Detect which cell encompasses the target text, then output its [x, y] center coordinate. 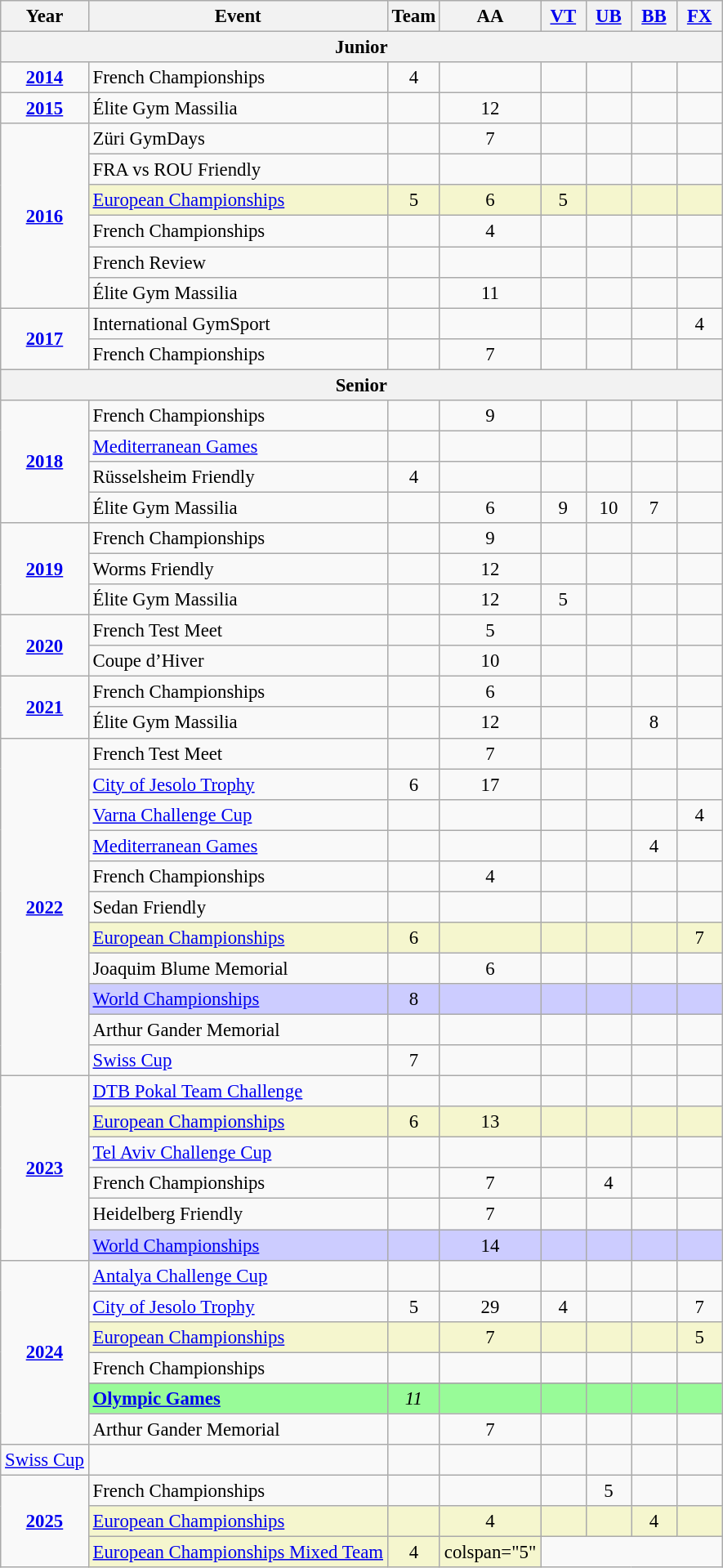
UB [609, 16]
2020 [44, 646]
Joaquim Blume Memorial [238, 968]
Sedan Friendly [238, 907]
17 [490, 784]
French Review [238, 262]
Year [44, 16]
2015 [44, 109]
2017 [44, 338]
2016 [44, 216]
European Championships Mixed Team [238, 1552]
Senior [361, 385]
29 [490, 1307]
13 [490, 1122]
International GymSport [238, 324]
2014 [44, 78]
Varna Challenge Cup [238, 815]
Event [238, 16]
2022 [44, 907]
DTB Pokal Team Challenge [238, 1092]
Tel Aviv Challenge Cup [238, 1153]
FRA vs ROU Friendly [238, 170]
2023 [44, 1168]
Heidelberg Friendly [238, 1214]
Junior [361, 47]
FX [699, 16]
2025 [44, 1521]
Antalya Challenge Cup [238, 1275]
2024 [44, 1352]
Rüsselsheim Friendly [238, 477]
Coupe d’Hiver [238, 661]
Olympic Games [238, 1399]
Team [413, 16]
AA [490, 16]
VT [564, 16]
2019 [44, 569]
BB [654, 16]
14 [490, 1245]
Züri GymDays [238, 139]
colspan="5" [490, 1552]
2021 [44, 708]
Worms Friendly [238, 570]
2018 [44, 462]
